Identify which cell holds the provided text, then report its (x, y) central coordinate. 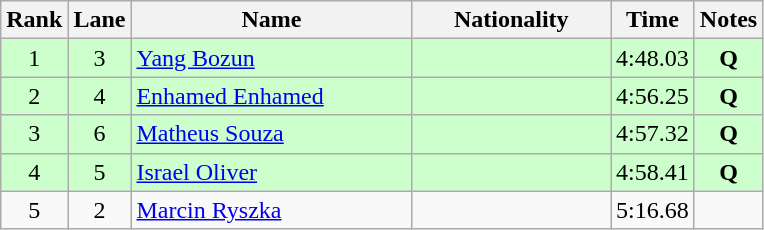
Marcin Ryszka (272, 210)
1 (34, 58)
Nationality (512, 20)
Name (272, 20)
Lane (100, 20)
Yang Bozun (272, 58)
4:56.25 (653, 96)
4:57.32 (653, 134)
6 (100, 134)
4:58.41 (653, 172)
Time (653, 20)
Israel Oliver (272, 172)
Matheus Souza (272, 134)
Notes (728, 20)
Rank (34, 20)
Enhamed Enhamed (272, 96)
5:16.68 (653, 210)
4:48.03 (653, 58)
